Output the [x, y] coordinate of the center of the cell containing the given text.  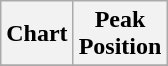
Chart [37, 34]
Peak Position [120, 34]
